Output the [x, y] coordinate of the center of the cell containing the given text.  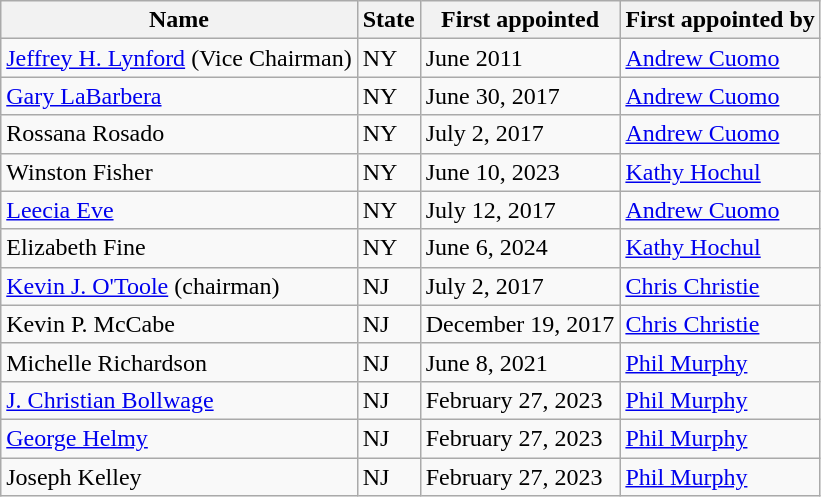
June 10, 2023 [520, 172]
J. Christian Bollwage [179, 400]
June 2011 [520, 58]
Kevin J. O'Toole (chairman) [179, 286]
June 30, 2017 [520, 96]
Winston Fisher [179, 172]
First appointed by [720, 20]
Jeffrey H. Lynford (Vice Chairman) [179, 58]
Name [179, 20]
Michelle Richardson [179, 362]
July 12, 2017 [520, 210]
June 8, 2021 [520, 362]
Elizabeth Fine [179, 248]
George Helmy [179, 438]
June 6, 2024 [520, 248]
Kevin P. McCabe [179, 324]
Rossana Rosado [179, 134]
Gary LaBarbera [179, 96]
State [388, 20]
Leecia Eve [179, 210]
December 19, 2017 [520, 324]
Joseph Kelley [179, 477]
First appointed [520, 20]
